Find where the given text appears and provide that cell's center as (X, Y) coordinate. 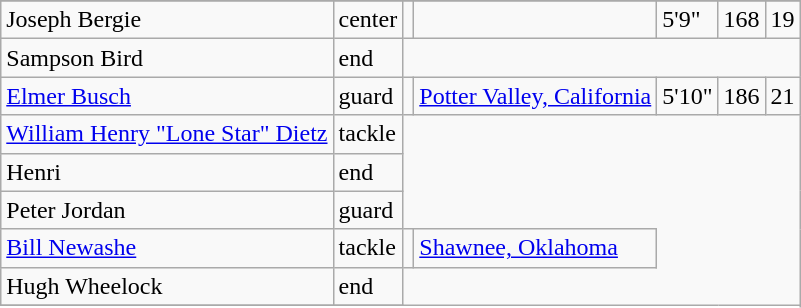
5'9" (688, 20)
William Henry "Lone Star" Dietz (167, 134)
Bill Newashe (167, 248)
Shawnee, Oklahoma (536, 248)
186 (742, 96)
center (368, 20)
Peter Jordan (167, 210)
21 (782, 96)
Potter Valley, California (536, 96)
Sampson Bird (167, 58)
Hugh Wheelock (167, 286)
Elmer Busch (167, 96)
5'10" (688, 96)
19 (782, 20)
Henri (167, 172)
168 (742, 20)
Joseph Bergie (167, 20)
